Return [x, y] of the center of cell containing provided text 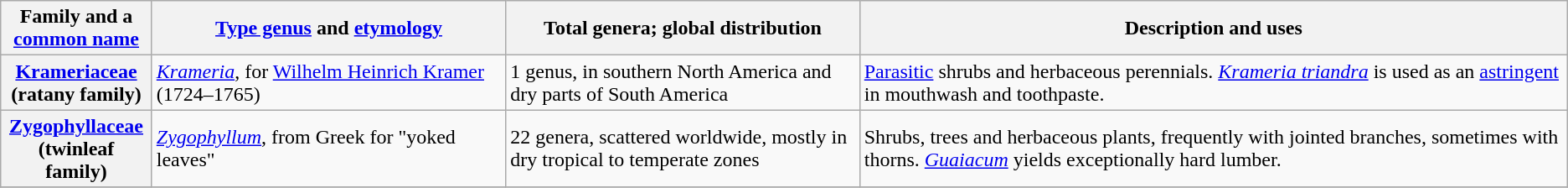
Zygophyllaceae (twinleaf family) [77, 149]
Description and uses [1213, 29]
Total genera; global distribution [683, 29]
22 genera, scattered worldwide, mostly in dry tropical to temperate zones [683, 149]
Type genus and etymology [328, 29]
Krameria, for Wilhelm Heinrich Kramer (1724–1765) [328, 82]
Shrubs, trees and herbaceous plants, frequently with jointed branches, sometimes with thorns. Guaiacum yields exceptionally hard lumber. [1213, 149]
Zygophyllum, from Greek for "yoked leaves" [328, 149]
Family and a common name [77, 29]
Krameriaceae (ratany family) [77, 82]
Parasitic shrubs and herbaceous perennials. Krameria triandra is used as an astringent in mouthwash and toothpaste. [1213, 82]
1 genus, in southern North America and dry parts of South America [683, 82]
